Return (X, Y) of the center of cell containing provided text 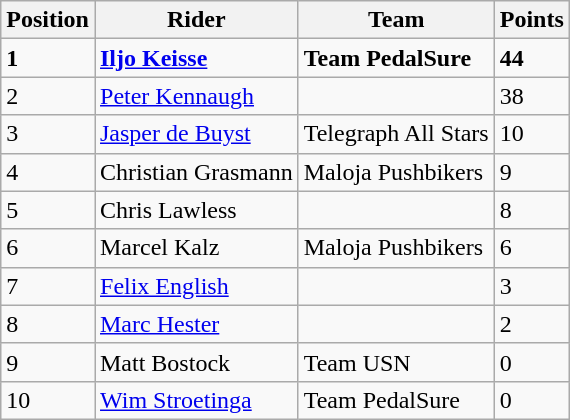
Team USN (396, 362)
1 (48, 58)
Marcel Kalz (196, 248)
Marc Hester (196, 324)
7 (48, 286)
4 (48, 172)
Telegraph All Stars (396, 134)
Team (396, 20)
Points (532, 20)
5 (48, 210)
Christian Grasmann (196, 172)
Iljo Keisse (196, 58)
44 (532, 58)
Rider (196, 20)
Peter Kennaugh (196, 96)
Chris Lawless (196, 210)
38 (532, 96)
Position (48, 20)
Matt Bostock (196, 362)
Jasper de Buyst (196, 134)
Felix English (196, 286)
Wim Stroetinga (196, 400)
